Detect which cell encompasses the target text, then output its [X, Y] center coordinate. 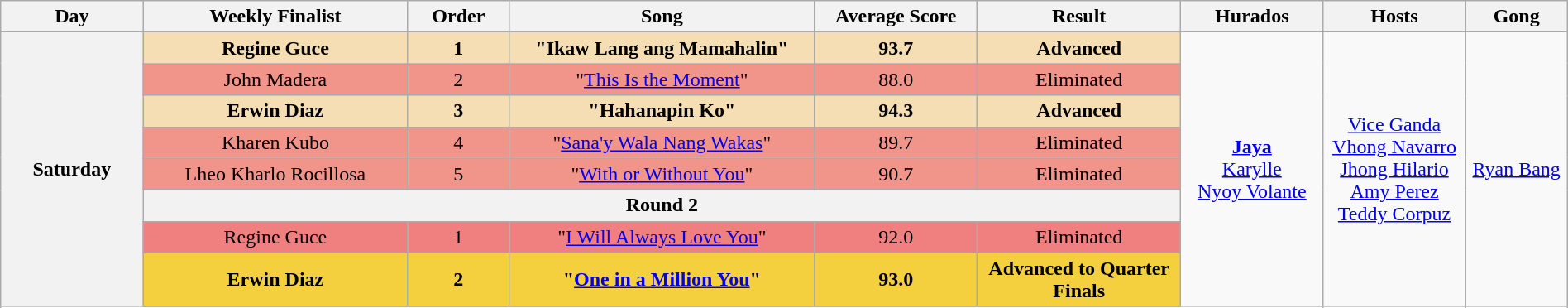
"Hahanapin Ko" [662, 111]
Weekly Finalist [275, 17]
John Madera [275, 79]
94.3 [896, 111]
"Sana'y Wala Nang Wakas" [662, 142]
93.7 [896, 48]
90.7 [896, 174]
Advanced to Quarter Finals [1079, 280]
89.7 [896, 142]
Hurados [1252, 17]
Song [662, 17]
Result [1079, 17]
Kharen Kubo [275, 142]
5 [458, 174]
4 [458, 142]
Day [72, 17]
"I Will Always Love You" [662, 237]
Jaya Karylle Nyoy Volante [1252, 170]
92.0 [896, 237]
Gong [1517, 17]
Order [458, 17]
Vice Ganda Vhong NavarroJhong HilarioAmy PerezTeddy Corpuz [1394, 170]
"Ikaw Lang ang Mamahalin" [662, 48]
93.0 [896, 280]
88.0 [896, 79]
Average Score [896, 17]
"One in a Million You" [662, 280]
"With or Without You" [662, 174]
"This Is the Moment" [662, 79]
3 [458, 111]
Hosts [1394, 17]
Round 2 [662, 205]
Saturday [72, 170]
Ryan Bang [1517, 170]
Lheo Kharlo Rocillosa [275, 174]
